Pinpoint the cell where the given text exists, returning its (x, y) midpoint coordinate. 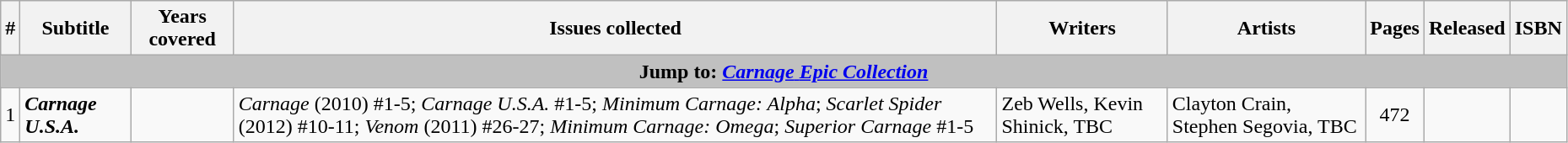
Carnage U.S.A. (76, 114)
Issues collected (616, 29)
Jump to: Carnage Epic Collection (784, 71)
Zeb Wells, Kevin Shinick, TBC (1082, 114)
Pages (1395, 29)
Artists (1266, 29)
Writers (1082, 29)
1 (10, 114)
472 (1395, 114)
# (10, 29)
Clayton Crain, Stephen Segovia, TBC (1266, 114)
Subtitle (76, 29)
Released (1467, 29)
ISBN (1538, 29)
Years covered (182, 29)
